Provide the (x, y) coordinate of the cell's center where the given text is located.  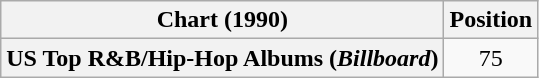
75 (491, 58)
US Top R&B/Hip-Hop Albums (Billboard) (222, 58)
Position (491, 20)
Chart (1990) (222, 20)
